Detect which cell encompasses the target text, then output its (x, y) center coordinate. 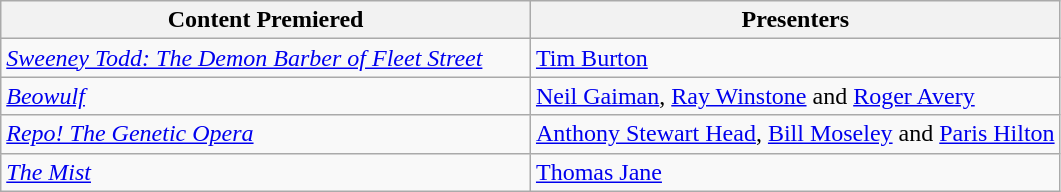
Sweeney Todd: The Demon Barber of Fleet Street (266, 58)
Beowulf (266, 96)
Thomas Jane (795, 172)
Content Premiered (266, 20)
Anthony Stewart Head, Bill Moseley and Paris Hilton (795, 134)
Presenters (795, 20)
The Mist (266, 172)
Neil Gaiman, Ray Winstone and Roger Avery (795, 96)
Repo! The Genetic Opera (266, 134)
Tim Burton (795, 58)
